Output the (X, Y) coordinate of the center of the cell containing the given text.  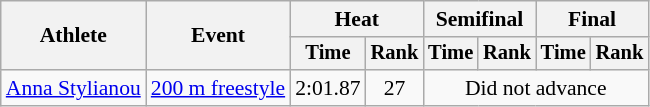
27 (395, 88)
Did not advance (536, 88)
200 m freestyle (218, 88)
Event (218, 36)
Semifinal (479, 19)
Athlete (74, 36)
2:01.87 (328, 88)
Heat (356, 19)
Anna Stylianou (74, 88)
Final (592, 19)
